Return [x, y] of the center of cell containing provided text 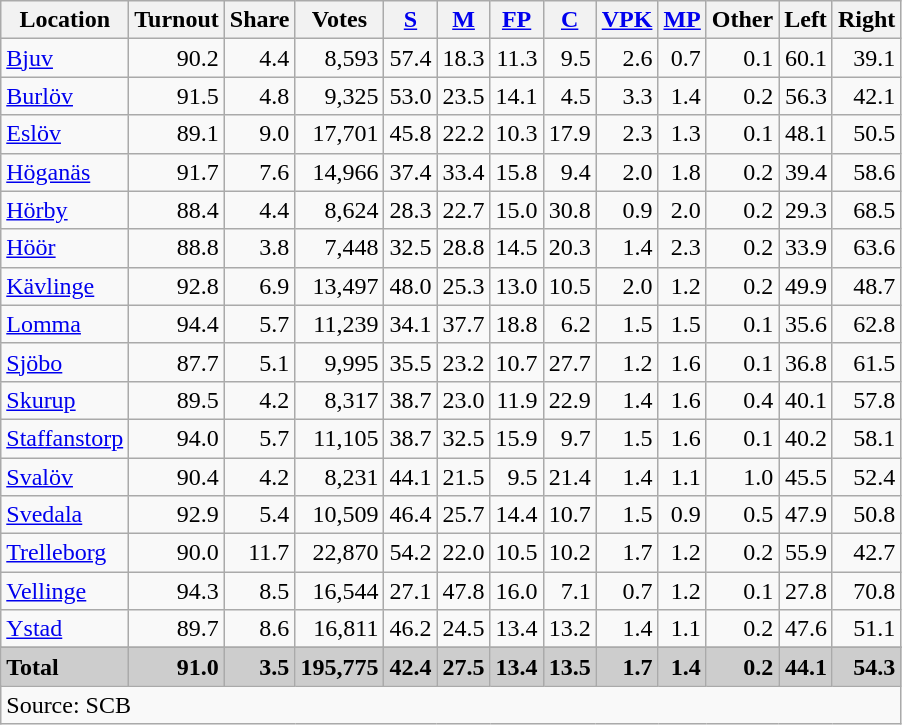
94.4 [177, 324]
61.5 [866, 362]
47.6 [806, 629]
48.0 [410, 286]
22.9 [570, 400]
16.0 [516, 591]
10.3 [516, 134]
22.2 [464, 134]
11,105 [340, 438]
17,701 [340, 134]
Sjöbo [65, 362]
9,325 [340, 96]
49.9 [806, 286]
94.3 [177, 591]
90.0 [177, 553]
48.7 [866, 286]
FP [516, 20]
53.0 [410, 96]
57.4 [410, 58]
14,966 [340, 172]
Right [866, 20]
Ystad [65, 629]
24.5 [464, 629]
40.2 [806, 438]
21.4 [570, 477]
7.6 [260, 172]
36.8 [806, 362]
55.9 [806, 553]
Skurup [65, 400]
68.5 [866, 210]
22.0 [464, 553]
195,775 [340, 667]
17.9 [570, 134]
89.1 [177, 134]
3.5 [260, 667]
6.9 [260, 286]
58.1 [866, 438]
37.4 [410, 172]
18.3 [464, 58]
46.2 [410, 629]
9,995 [340, 362]
Hörby [65, 210]
89.7 [177, 629]
8,317 [340, 400]
Staffanstorp [65, 438]
47.9 [806, 515]
63.6 [866, 248]
92.8 [177, 286]
Vellinge [65, 591]
88.4 [177, 210]
70.8 [866, 591]
57.8 [866, 400]
16,811 [340, 629]
23.2 [464, 362]
25.7 [464, 515]
Höör [65, 248]
11,239 [340, 324]
0.5 [742, 515]
13.5 [570, 667]
Kävlinge [65, 286]
30.8 [570, 210]
15.0 [516, 210]
S [410, 20]
8.5 [260, 591]
9.4 [570, 172]
15.9 [516, 438]
54.2 [410, 553]
4.8 [260, 96]
27.8 [806, 591]
90.4 [177, 477]
35.5 [410, 362]
13,497 [340, 286]
35.6 [806, 324]
16,544 [340, 591]
28.8 [464, 248]
25.3 [464, 286]
C [570, 20]
8.6 [260, 629]
1.3 [682, 134]
50.8 [866, 515]
23.0 [464, 400]
14.4 [516, 515]
20.3 [570, 248]
0.4 [742, 400]
9.0 [260, 134]
MP [682, 20]
Lomma [65, 324]
22,870 [340, 553]
56.3 [806, 96]
62.8 [866, 324]
Source: SCB [451, 705]
8,593 [340, 58]
1.8 [682, 172]
8,624 [340, 210]
42.1 [866, 96]
94.0 [177, 438]
39.4 [806, 172]
39.1 [866, 58]
4.5 [570, 96]
Left [806, 20]
13.0 [516, 286]
5.1 [260, 362]
52.4 [866, 477]
87.7 [177, 362]
91.0 [177, 667]
23.5 [464, 96]
Turnout [177, 20]
1.0 [742, 477]
3.8 [260, 248]
28.3 [410, 210]
48.1 [806, 134]
10.2 [570, 553]
29.3 [806, 210]
33.9 [806, 248]
13.2 [570, 629]
27.5 [464, 667]
VPK [627, 20]
89.5 [177, 400]
Bjuv [65, 58]
8,231 [340, 477]
45.8 [410, 134]
Total [65, 667]
14.1 [516, 96]
51.1 [866, 629]
7.1 [570, 591]
58.6 [866, 172]
Burlöv [65, 96]
47.8 [464, 591]
M [464, 20]
27.7 [570, 362]
18.8 [516, 324]
Höganäs [65, 172]
91.7 [177, 172]
14.5 [516, 248]
Location [65, 20]
7,448 [340, 248]
88.8 [177, 248]
11.3 [516, 58]
90.2 [177, 58]
Votes [340, 20]
9.7 [570, 438]
Svedala [65, 515]
2.6 [627, 58]
37.7 [464, 324]
Share [260, 20]
34.1 [410, 324]
91.5 [177, 96]
42.4 [410, 667]
5.4 [260, 515]
Other [742, 20]
21.5 [464, 477]
22.7 [464, 210]
3.3 [627, 96]
6.2 [570, 324]
60.1 [806, 58]
Svalöv [65, 477]
40.1 [806, 400]
10,509 [340, 515]
46.4 [410, 515]
42.7 [866, 553]
45.5 [806, 477]
27.1 [410, 591]
11.7 [260, 553]
11.9 [516, 400]
Eslöv [65, 134]
92.9 [177, 515]
15.8 [516, 172]
54.3 [866, 667]
50.5 [866, 134]
33.4 [464, 172]
Trelleborg [65, 553]
